For the text-containing cell, return its midpoint in (X, Y) coordinate format. 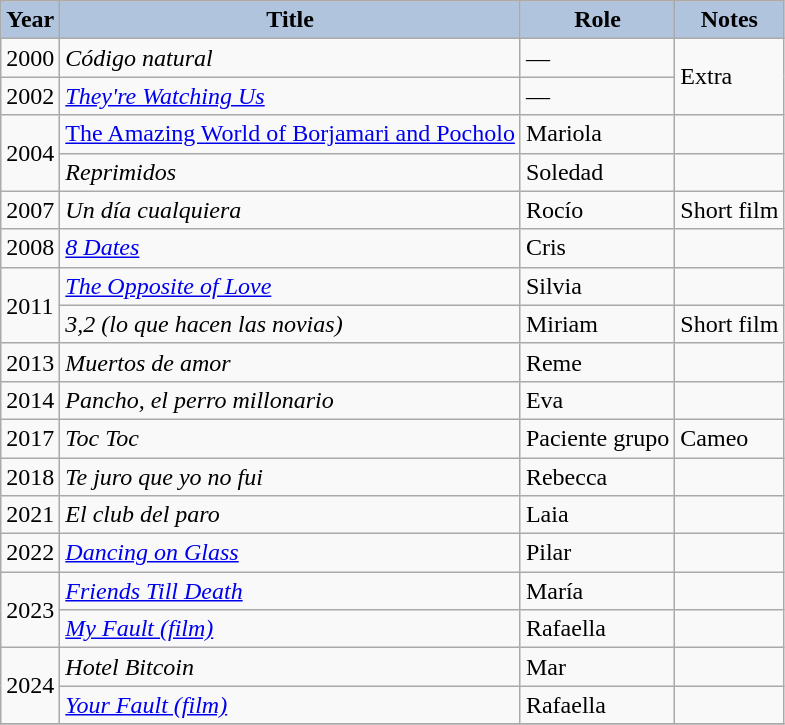
Muertos de amor (290, 362)
Extra (730, 77)
Your Fault (film) (290, 705)
Role (597, 20)
Paciente grupo (597, 438)
Código natural (290, 58)
2011 (30, 305)
Silvia (597, 286)
2024 (30, 686)
2014 (30, 400)
3,2 (lo que hacen las novias) (290, 324)
2000 (30, 58)
Un día cualquiera (290, 210)
2004 (30, 153)
Cris (597, 248)
Pancho, el perro millonario (290, 400)
Friends Till Death (290, 591)
Mar (597, 667)
Reprimidos (290, 172)
The Opposite of Love (290, 286)
Eva (597, 400)
Notes (730, 20)
Soledad (597, 172)
Reme (597, 362)
Toc Toc (290, 438)
Rebecca (597, 477)
2021 (30, 515)
2002 (30, 96)
Rocío (597, 210)
They're Watching Us (290, 96)
2007 (30, 210)
2023 (30, 610)
El club del paro (290, 515)
The Amazing World of Borjamari and Pocholo (290, 134)
Pilar (597, 553)
Te juro que yo no fui (290, 477)
Cameo (730, 438)
2013 (30, 362)
2017 (30, 438)
2008 (30, 248)
Dancing on Glass (290, 553)
Title (290, 20)
Mariola (597, 134)
Laia (597, 515)
2018 (30, 477)
Year (30, 20)
María (597, 591)
2022 (30, 553)
My Fault (film) (290, 629)
Miriam (597, 324)
8 Dates (290, 248)
Hotel Bitcoin (290, 667)
